Find where the given text appears and provide that cell's center as [X, Y] coordinate. 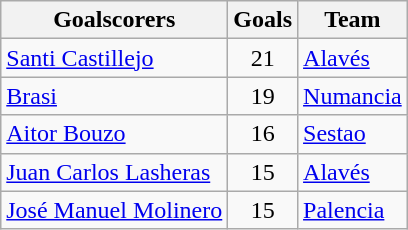
Brasi [114, 96]
21 [263, 58]
Goals [263, 20]
Santi Castillejo [114, 58]
Aitor Bouzo [114, 134]
16 [263, 134]
Numancia [353, 96]
José Manuel Molinero [114, 210]
Sestao [353, 134]
Palencia [353, 210]
Goalscorers [114, 20]
19 [263, 96]
Team [353, 20]
Juan Carlos Lasheras [114, 172]
